Extract the (x, y) coordinate from the center of the cell holding the provided text.  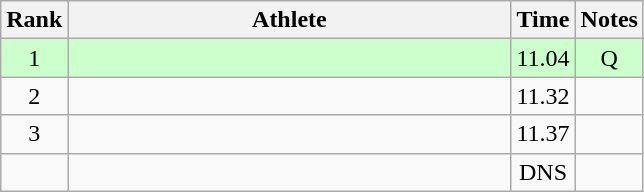
Rank (34, 20)
11.37 (543, 134)
Athlete (290, 20)
Q (609, 58)
Notes (609, 20)
3 (34, 134)
11.04 (543, 58)
2 (34, 96)
1 (34, 58)
11.32 (543, 96)
Time (543, 20)
DNS (543, 172)
